Pinpoint the cell where the given text exists, returning its [x, y] midpoint coordinate. 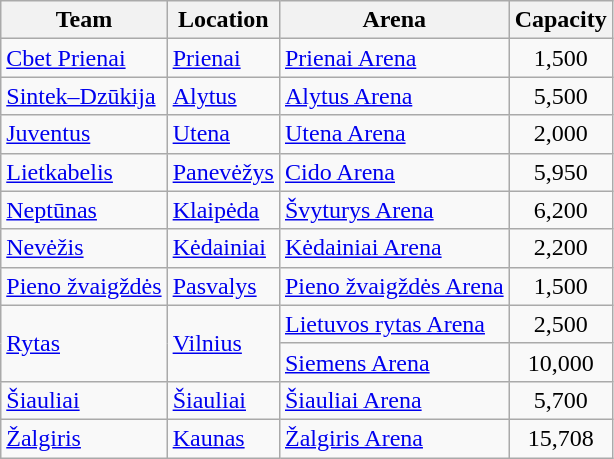
Kėdainiai Arena [394, 248]
Lietkabelis [84, 172]
Klaipėda [223, 210]
Team [84, 20]
Nevėžis [84, 248]
Rytas [84, 343]
Prienai [223, 58]
Sintek–Dzūkija [84, 96]
Kaunas [223, 438]
Alytus [223, 96]
Vilnius [223, 343]
Cbet Prienai [84, 58]
Kėdainiai [223, 248]
Juventus [84, 134]
Žalgiris Arena [394, 438]
5,500 [560, 96]
Cido Arena [394, 172]
5,700 [560, 400]
5,950 [560, 172]
Arena [394, 20]
2,200 [560, 248]
15,708 [560, 438]
Švyturys Arena [394, 210]
Neptūnas [84, 210]
2,500 [560, 324]
2,000 [560, 134]
Utena [223, 134]
Pieno žvaigždės [84, 286]
6,200 [560, 210]
Prienai Arena [394, 58]
Šiauliai Arena [394, 400]
Siemens Arena [394, 362]
Alytus Arena [394, 96]
Lietuvos rytas Arena [394, 324]
10,000 [560, 362]
Capacity [560, 20]
Panevėžys [223, 172]
Pasvalys [223, 286]
Pieno žvaigždės Arena [394, 286]
Žalgiris [84, 438]
Location [223, 20]
Utena Arena [394, 134]
